Extract the (x, y) coordinate from the center of the cell holding the provided text.  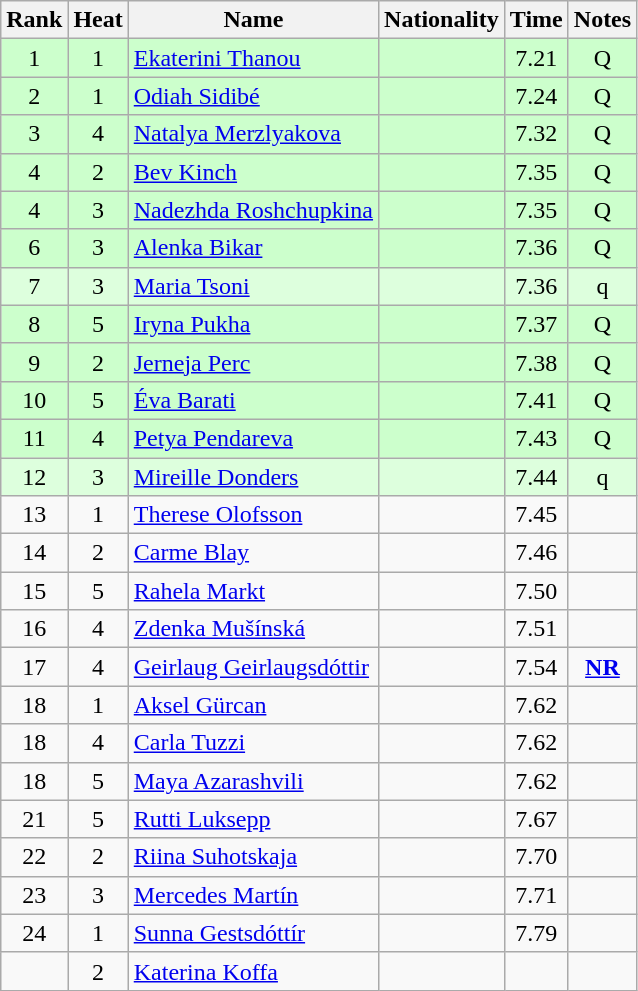
Riina Suhotskaja (253, 857)
15 (34, 591)
Iryna Pukha (253, 324)
13 (34, 515)
7.54 (536, 667)
24 (34, 933)
Petya Pendareva (253, 438)
Ekaterini Thanou (253, 58)
9 (34, 362)
Heat (98, 20)
21 (34, 819)
7.21 (536, 58)
7.67 (536, 819)
Notes (602, 20)
Nationality (442, 20)
Jerneja Perc (253, 362)
7.51 (536, 629)
Rank (34, 20)
Katerina Koffa (253, 971)
Rutti Luksepp (253, 819)
Maya Azarashvili (253, 781)
7.71 (536, 895)
Alenka Bikar (253, 248)
Carla Tuzzi (253, 743)
7.24 (536, 96)
Mireille Donders (253, 477)
Bev Kinch (253, 172)
Sunna Gestsdóttír (253, 933)
Odiah Sidibé (253, 96)
7 (34, 286)
Therese Olofsson (253, 515)
Zdenka Mušínská (253, 629)
Carme Blay (253, 553)
Natalya Merzlyakova (253, 134)
7.46 (536, 553)
10 (34, 400)
7.37 (536, 324)
NR (602, 667)
Nadezhda Roshchupkina (253, 210)
Éva Barati (253, 400)
Time (536, 20)
7.32 (536, 134)
Mercedes Martín (253, 895)
6 (34, 248)
Rahela Markt (253, 591)
23 (34, 895)
16 (34, 629)
Maria Tsoni (253, 286)
Geirlaug Geirlaugsdóttir (253, 667)
7.43 (536, 438)
7.79 (536, 933)
14 (34, 553)
7.44 (536, 477)
7.45 (536, 515)
7.38 (536, 362)
17 (34, 667)
7.41 (536, 400)
Name (253, 20)
7.50 (536, 591)
11 (34, 438)
7.70 (536, 857)
8 (34, 324)
Aksel Gürcan (253, 705)
22 (34, 857)
12 (34, 477)
